For the text-containing cell, return its midpoint in [x, y] coordinate format. 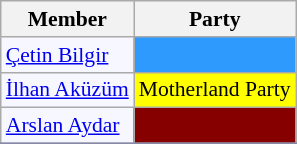
İlhan Aküzüm [68, 90]
Party [215, 19]
Arslan Aydar [68, 126]
Member [68, 19]
Çetin Bilgir [68, 55]
Motherland Party [215, 90]
